Return (x, y) of the center of cell containing provided text 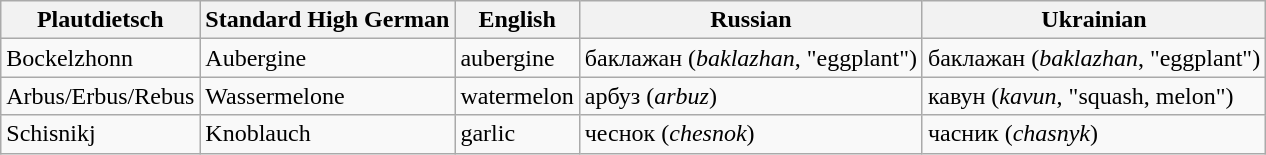
Schisnikj (100, 134)
garlic (517, 134)
кавун (kavun, "squash, melon") (1094, 96)
часник (chasnyk) (1094, 134)
English (517, 20)
watermelon (517, 96)
чеснок (chesnok) (750, 134)
Ukrainian (1094, 20)
Arbus/Erbus/Rebus (100, 96)
Wassermelone (328, 96)
Plautdietsch (100, 20)
Aubergine (328, 58)
Knoblauch (328, 134)
Standard High German (328, 20)
Bockelzhonn (100, 58)
aubergine (517, 58)
арбуз (arbuz) (750, 96)
Russian (750, 20)
